Identify which cell holds the provided text, then report its [X, Y] central coordinate. 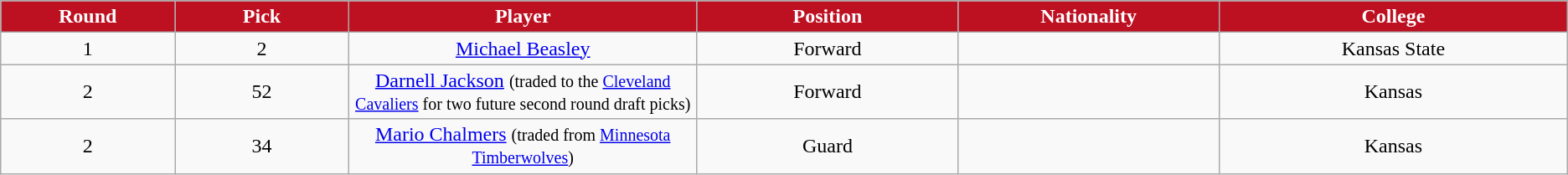
Position [828, 17]
52 [262, 92]
Player [523, 17]
1 [88, 49]
College [1394, 17]
Nationality [1089, 17]
Guard [828, 146]
Michael Beasley [523, 49]
34 [262, 146]
Pick [262, 17]
Kansas State [1394, 49]
Mario Chalmers (traded from Minnesota Timberwolves) [523, 146]
Darnell Jackson (traded to the Cleveland Cavaliers for two future second round draft picks) [523, 92]
Round [88, 17]
